From the cell containing the given text, extract its center point as (x, y) coordinate. 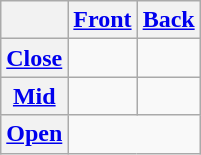
Mid (34, 96)
Back (168, 20)
Open (34, 134)
Close (34, 58)
Front (102, 20)
